Provide the [x, y] coordinate of the cell's center where the given text is located.  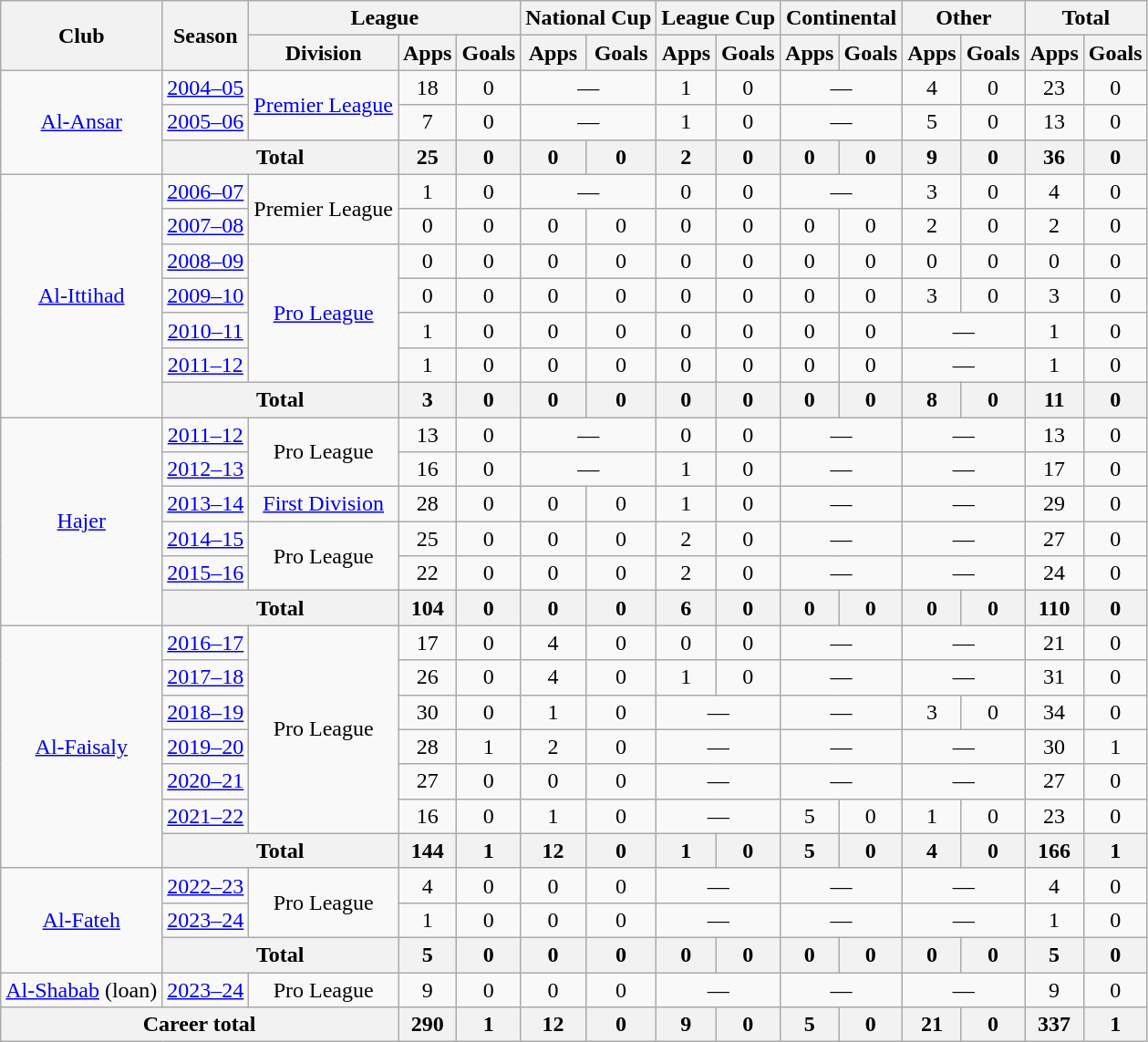
League Cup [719, 18]
Al-Shabab (loan) [82, 989]
2005–06 [206, 122]
Al-Ansar [82, 122]
34 [1054, 712]
2016–17 [206, 643]
Other [964, 18]
2007–08 [206, 226]
Continental [842, 18]
2009–10 [206, 295]
2006–07 [206, 191]
Career total [200, 1025]
2017–18 [206, 677]
2019–20 [206, 747]
Al-Faisaly [82, 747]
Al-Ittihad [82, 295]
Hajer [82, 521]
2012–13 [206, 469]
2013–14 [206, 504]
110 [1054, 608]
24 [1054, 573]
2010–11 [206, 330]
26 [427, 677]
2015–16 [206, 573]
104 [427, 608]
2004–05 [206, 88]
National Cup [589, 18]
337 [1054, 1025]
18 [427, 88]
22 [427, 573]
144 [427, 851]
2020–21 [206, 781]
2014–15 [206, 539]
29 [1054, 504]
2021–22 [206, 816]
166 [1054, 851]
Club [82, 36]
2022–23 [206, 885]
290 [427, 1025]
11 [1054, 399]
36 [1054, 157]
2018–19 [206, 712]
7 [427, 122]
Season [206, 36]
8 [932, 399]
Division [324, 53]
31 [1054, 677]
First Division [324, 504]
2008–09 [206, 261]
League [385, 18]
6 [686, 608]
Al-Fateh [82, 920]
